Return the (x, y) coordinate for the center point of the cell that contains the specified text.  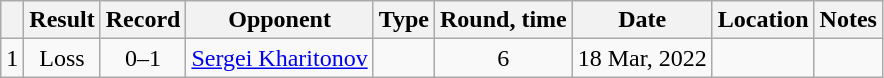
Type (404, 20)
6 (503, 58)
Location (763, 20)
Sergei Kharitonov (280, 58)
Record (143, 20)
0–1 (143, 58)
Date (642, 20)
Opponent (280, 20)
1 (12, 58)
Notes (848, 20)
Round, time (503, 20)
Loss (62, 58)
18 Mar, 2022 (642, 58)
Result (62, 20)
